Capture the cell that displays the provided text and extract its [X, Y] central coordinate. 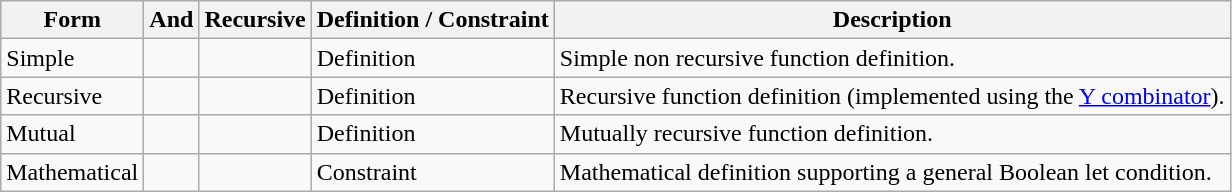
Mathematical [72, 172]
Simple [72, 58]
Mathematical definition supporting a general Boolean let condition. [892, 172]
Simple non recursive function definition. [892, 58]
Mutually recursive function definition. [892, 134]
Form [72, 20]
Recursive function definition (implemented using the Y combinator). [892, 96]
Mutual [72, 134]
Description [892, 20]
And [172, 20]
Definition / Constraint [432, 20]
Constraint [432, 172]
